Return (x, y) of the center of cell containing provided text 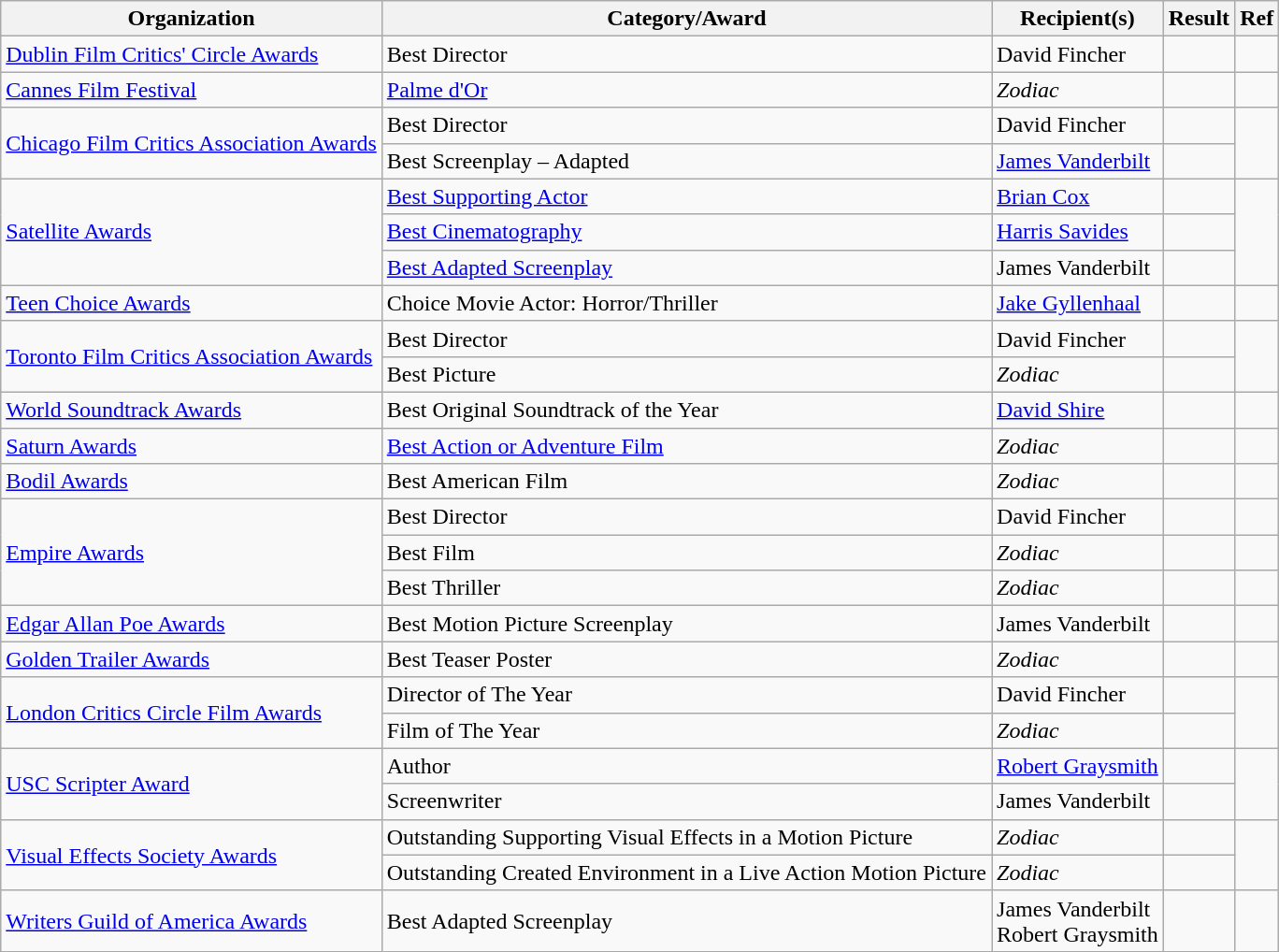
Category/Award (686, 19)
Best Motion Picture Screenplay (686, 624)
World Soundtrack Awards (192, 410)
David Shire (1078, 410)
Edgar Allan Poe Awards (192, 624)
Outstanding Created Environment in a Live Action Motion Picture (686, 873)
James VanderbiltRobert Graysmith (1078, 920)
Satellite Awards (192, 232)
Best American Film (686, 482)
Chicago Film Critics Association Awards (192, 143)
Golden Trailer Awards (192, 659)
Dublin Film Critics' Circle Awards (192, 54)
USC Scripter Award (192, 784)
Teen Choice Awards (192, 303)
Best Cinematography (686, 232)
Film of The Year (686, 730)
Brian Cox (1078, 196)
Harris Savides (1078, 232)
London Critics Circle Film Awards (192, 713)
Cannes Film Festival (192, 90)
Best Screenplay – Adapted (686, 161)
Best Supporting Actor (686, 196)
Recipient(s) (1078, 19)
Best Film (686, 553)
Toronto Film Critics Association Awards (192, 356)
Ref (1257, 19)
Palme d'Or (686, 90)
Screenwriter (686, 801)
Visual Effects Society Awards (192, 855)
Choice Movie Actor: Horror/Thriller (686, 303)
Robert Graysmith (1078, 766)
Author (686, 766)
Bodil Awards (192, 482)
Empire Awards (192, 553)
Writers Guild of America Awards (192, 920)
Best Original Soundtrack of the Year (686, 410)
Result (1199, 19)
Best Teaser Poster (686, 659)
Best Picture (686, 374)
Outstanding Supporting Visual Effects in a Motion Picture (686, 837)
Organization (192, 19)
Saturn Awards (192, 446)
Director of The Year (686, 695)
Jake Gyllenhaal (1078, 303)
Best Thriller (686, 588)
Best Action or Adventure Film (686, 446)
